For the text-containing cell, return its midpoint in (x, y) coordinate format. 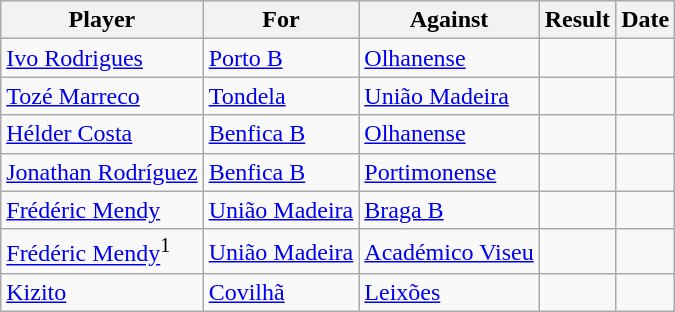
Frédéric Mendy (102, 210)
Tozé Marreco (102, 96)
Portimonense (449, 172)
For (281, 20)
Frédéric Mendy1 (102, 252)
Covilhã (281, 293)
Hélder Costa (102, 134)
Against (449, 20)
Ivo Rodrigues (102, 58)
Date (646, 20)
Braga B (449, 210)
Player (102, 20)
Porto B (281, 58)
Tondela (281, 96)
Kizito (102, 293)
Result (577, 20)
Leixões (449, 293)
Jonathan Rodríguez (102, 172)
Académico Viseu (449, 252)
